Return the (X, Y) coordinate for the center point of the cell that contains the specified text.  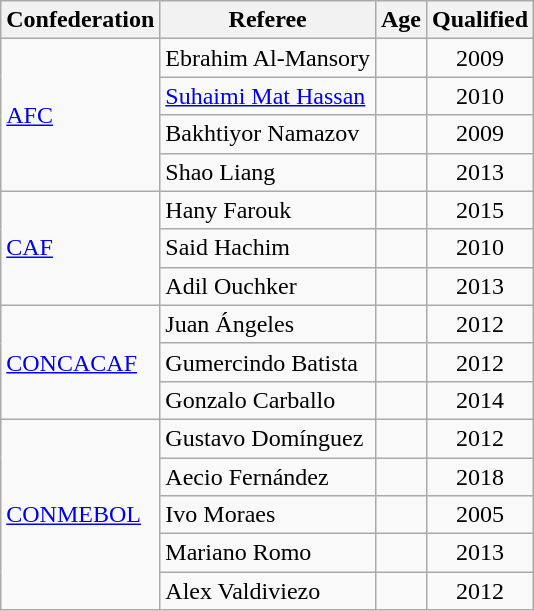
Adil Ouchker (268, 286)
2015 (480, 210)
Aecio Fernández (268, 477)
Alex Valdiviezo (268, 591)
CAF (80, 248)
Mariano Romo (268, 553)
Gonzalo Carballo (268, 400)
2018 (480, 477)
CONCACAF (80, 362)
2014 (480, 400)
Gumercindo Batista (268, 362)
Confederation (80, 20)
Said Hachim (268, 248)
Age (400, 20)
2005 (480, 515)
Bakhtiyor Namazov (268, 134)
AFC (80, 115)
Qualified (480, 20)
Hany Farouk (268, 210)
Juan Ángeles (268, 324)
Ebrahim Al-Mansory (268, 58)
Suhaimi Mat Hassan (268, 96)
Gustavo Domínguez (268, 438)
Ivo Moraes (268, 515)
Shao Liang (268, 172)
CONMEBOL (80, 514)
Referee (268, 20)
